Locate the cell with the specified text and output its (X, Y) center coordinate. 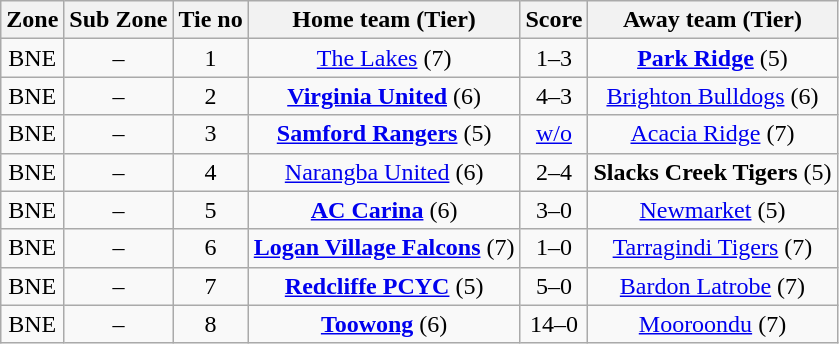
Mooroondu (7) (712, 324)
Newmarket (5) (712, 210)
Away team (Tier) (712, 20)
5–0 (554, 286)
1–3 (554, 58)
Park Ridge (5) (712, 58)
Narangba United (6) (384, 172)
1 (210, 58)
14–0 (554, 324)
8 (210, 324)
w/o (554, 134)
Bardon Latrobe (7) (712, 286)
6 (210, 248)
1–0 (554, 248)
2 (210, 96)
4 (210, 172)
5 (210, 210)
Redcliffe PCYC (5) (384, 286)
2–4 (554, 172)
Virginia United (6) (384, 96)
Tie no (210, 20)
AC Carina (6) (384, 210)
Acacia Ridge (7) (712, 134)
4–3 (554, 96)
Home team (Tier) (384, 20)
The Lakes (7) (384, 58)
Slacks Creek Tigers (5) (712, 172)
Samford Rangers (5) (384, 134)
7 (210, 286)
Brighton Bulldogs (6) (712, 96)
3 (210, 134)
3–0 (554, 210)
Sub Zone (118, 20)
Tarragindi Tigers (7) (712, 248)
Zone (32, 20)
Logan Village Falcons (7) (384, 248)
Score (554, 20)
Toowong (6) (384, 324)
